Extract the (X, Y) coordinate from the center of the cell holding the provided text.  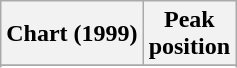
Chart (1999) (72, 34)
Peakposition (189, 34)
